Return [x, y] of the center of cell containing provided text 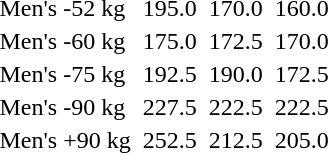
172.5 [236, 41]
192.5 [170, 74]
222.5 [236, 107]
227.5 [170, 107]
175.0 [170, 41]
190.0 [236, 74]
